Capture the cell that displays the provided text and extract its [X, Y] central coordinate. 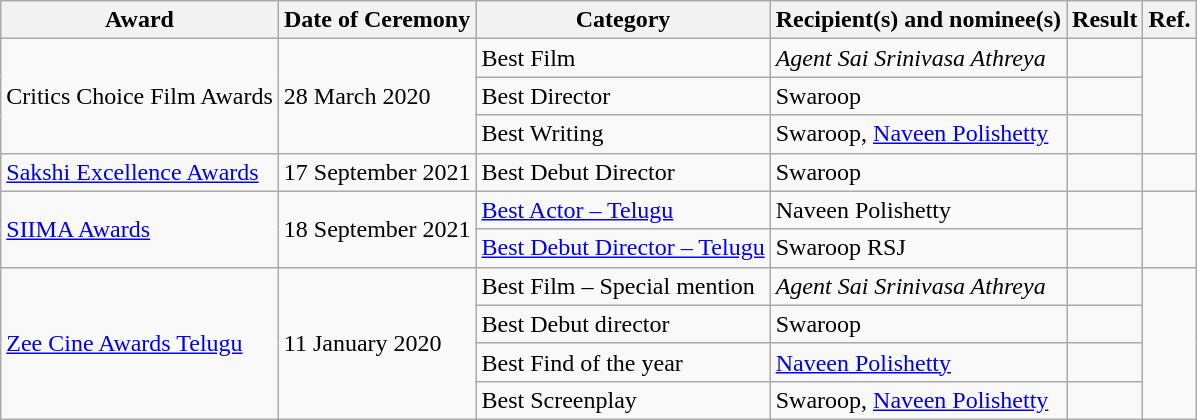
Best Find of the year [623, 362]
Swaroop RSJ [918, 248]
Recipient(s) and nominee(s) [918, 20]
Best Debut director [623, 324]
Best Film – Special mention [623, 286]
28 March 2020 [377, 96]
Critics Choice Film Awards [140, 96]
Zee Cine Awards Telugu [140, 343]
Best Screenplay [623, 400]
SIIMA Awards [140, 229]
Date of Ceremony [377, 20]
18 September 2021 [377, 229]
Best Director [623, 96]
11 January 2020 [377, 343]
Best Debut Director [623, 172]
Category [623, 20]
Ref. [1170, 20]
Sakshi Excellence Awards [140, 172]
17 September 2021 [377, 172]
Best Writing [623, 134]
Best Actor – Telugu [623, 210]
Best Debut Director – Telugu [623, 248]
Result [1105, 20]
Award [140, 20]
Best Film [623, 58]
